Return the (x, y) coordinate for the center point of the cell that contains the specified text.  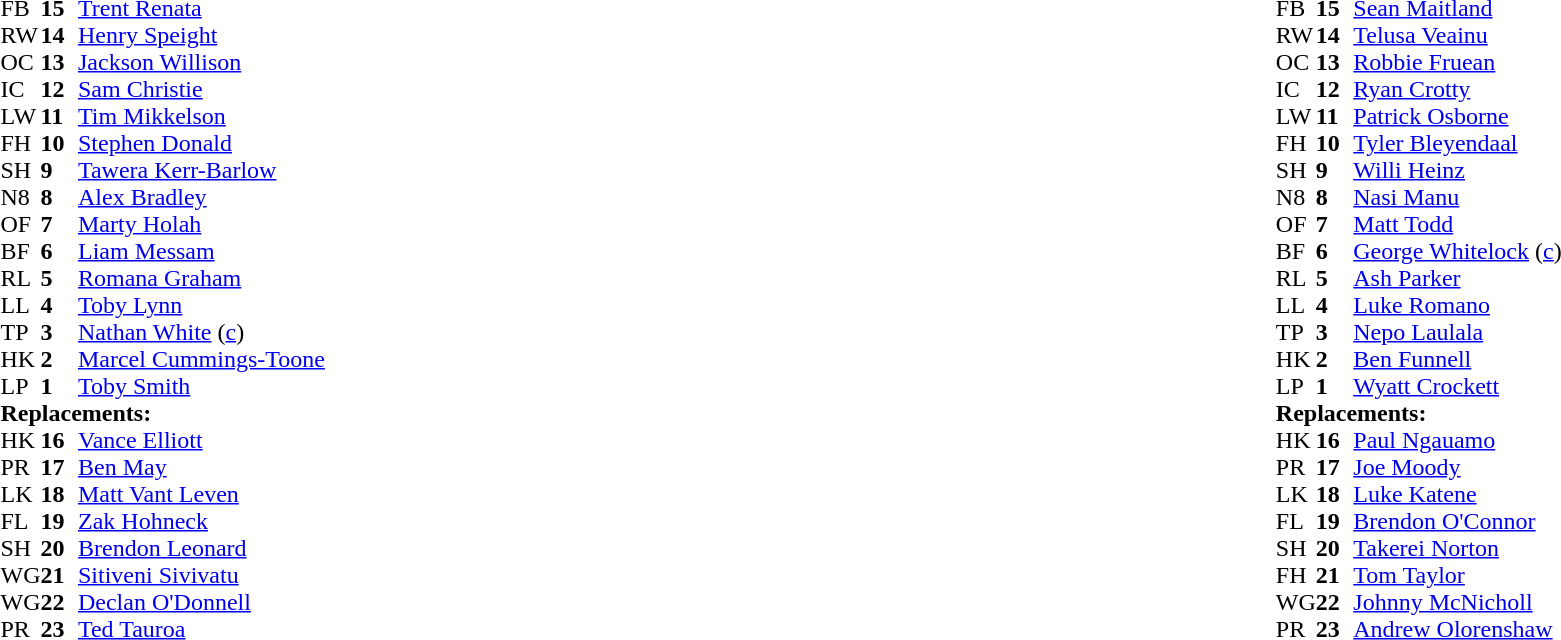
Luke Romano (1457, 306)
Jackson Willison (202, 62)
Ben May (202, 468)
Zak Hohneck (202, 522)
Toby Lynn (202, 306)
Takerei Norton (1457, 548)
Luke Katene (1457, 494)
Brendon Leonard (202, 548)
Paul Ngauamo (1457, 440)
Patrick Osborne (1457, 116)
Nepo Laulala (1457, 332)
Sitiveni Sivivatu (202, 576)
Ben Funnell (1457, 360)
Declan O'Donnell (202, 602)
Wyatt Crockett (1457, 386)
Vance Elliott (202, 440)
Ash Parker (1457, 278)
Matt Todd (1457, 224)
Henry Speight (202, 36)
Marcel Cummings-Toone (202, 360)
Brendon O'Connor (1457, 522)
Sam Christie (202, 90)
Nasi Manu (1457, 198)
Tom Taylor (1457, 576)
Stephen Donald (202, 144)
Liam Messam (202, 252)
Marty Holah (202, 224)
Replacements: (162, 414)
Tim Mikkelson (202, 116)
George Whitelock (c) (1457, 252)
Tyler Bleyendaal (1457, 144)
Willi Heinz (1457, 170)
Telusa Veainu (1457, 36)
Joe Moody (1457, 468)
Tawera Kerr-Barlow (202, 170)
Johnny McNicholl (1457, 602)
Toby Smith (202, 386)
Romana Graham (202, 278)
Ryan Crotty (1457, 90)
Matt Vant Leven (202, 494)
Alex Bradley (202, 198)
Nathan White (c) (202, 332)
Robbie Fruean (1457, 62)
